Capture the cell that displays the provided text and extract its (x, y) central coordinate. 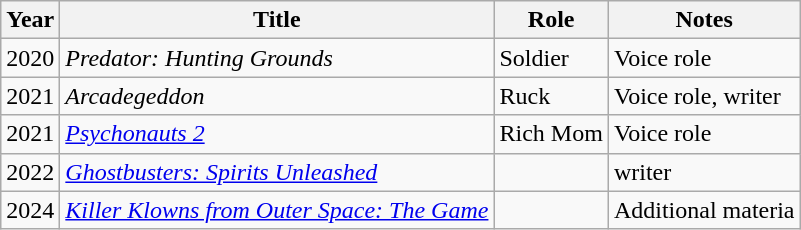
Arcadegeddon (277, 96)
Psychonauts 2 (277, 134)
Notes (704, 20)
Killer Klowns from Outer Space: The Game (277, 210)
Predator: Hunting Grounds (277, 58)
2024 (30, 210)
writer (704, 172)
Ghostbusters: Spirits Unleashed (277, 172)
Rich Mom (551, 134)
Voice role, writer (704, 96)
Soldier (551, 58)
2020 (30, 58)
Title (277, 20)
Year (30, 20)
2022 (30, 172)
Role (551, 20)
Ruck (551, 96)
Additional materia (704, 210)
